Locate the cell with the specified text and output its [x, y] center coordinate. 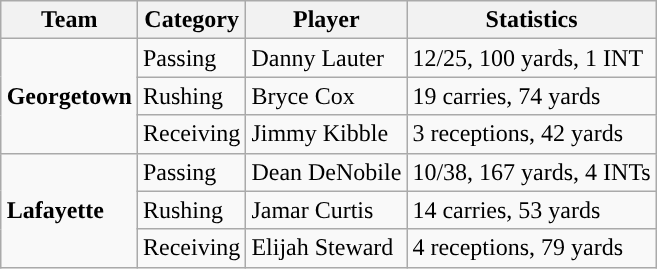
4 receptions, 79 yards [532, 248]
Category [191, 20]
12/25, 100 yards, 1 INT [532, 58]
Lafayette [69, 210]
Player [326, 20]
10/38, 167 yards, 4 INTs [532, 172]
3 receptions, 42 yards [532, 134]
Jimmy Kibble [326, 134]
Dean DeNobile [326, 172]
Georgetown [69, 96]
Elijah Steward [326, 248]
Jamar Curtis [326, 210]
14 carries, 53 yards [532, 210]
Team [69, 20]
Danny Lauter [326, 58]
Bryce Cox [326, 96]
19 carries, 74 yards [532, 96]
Statistics [532, 20]
